Determine the [x, y] coordinate at the center of the cell enclosing the given text.  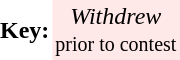
Withdrewprior to contest [116, 30]
